Scan for the cell matching the given text and deliver its [x, y] coordinate at center. 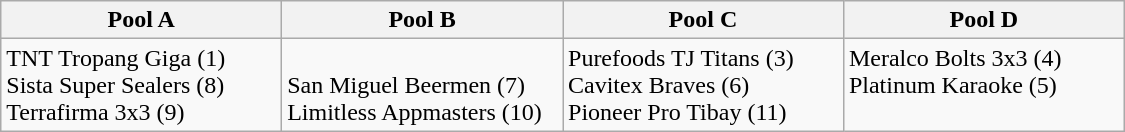
Pool B [422, 20]
TNT Tropang Giga (1) Sista Super Sealers (8) Terrafirma 3x3 (9) [142, 85]
Pool D [984, 20]
San Miguel Beermen (7) Limitless Appmasters (10) [422, 85]
Pool A [142, 20]
Purefoods TJ Titans (3) Cavitex Braves (6) Pioneer Pro Tibay (11) [702, 85]
Meralco Bolts 3x3 (4) Platinum Karaoke (5) [984, 85]
Pool C [702, 20]
